Scan for the cell matching the given text and deliver its (X, Y) coordinate at center. 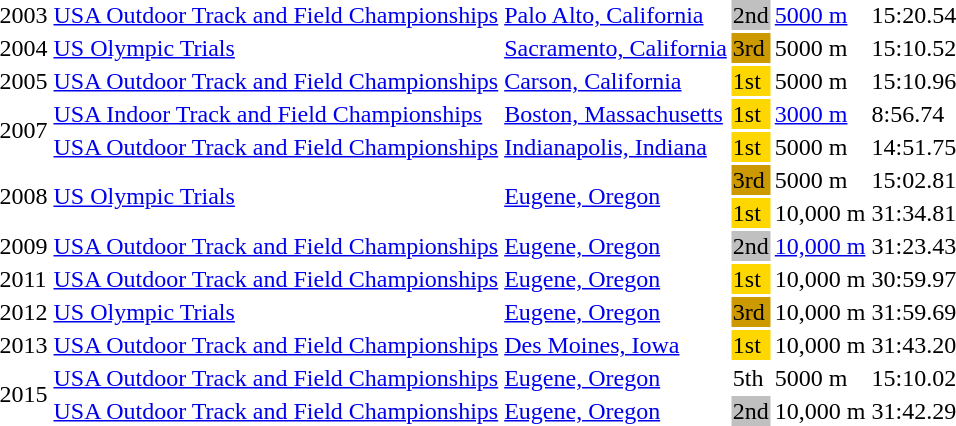
Boston, Massachusetts (616, 114)
USA Indoor Track and Field Championships (276, 114)
5th (750, 378)
Palo Alto, California (616, 15)
Sacramento, California (616, 48)
Des Moines, Iowa (616, 345)
Indianapolis, Indiana (616, 147)
3000 m (820, 114)
Carson, California (616, 81)
